Pinpoint the cell where the given text exists, returning its [x, y] midpoint coordinate. 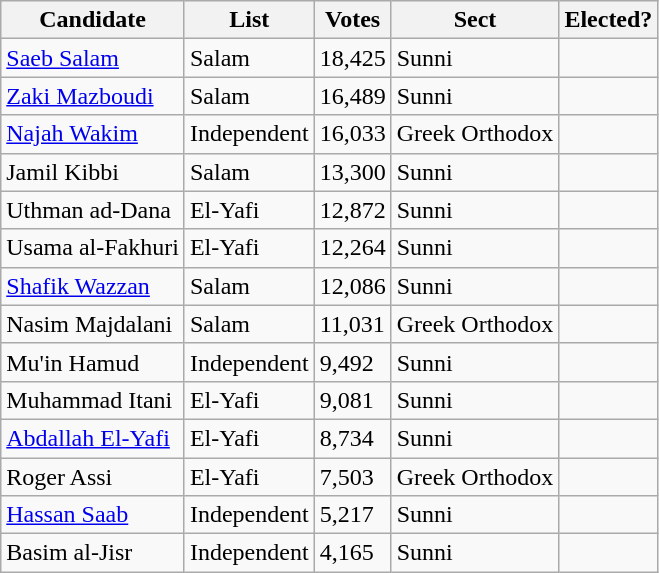
Usama al-Fakhuri [93, 248]
Basim al-Jisr [93, 553]
9,081 [352, 400]
7,503 [352, 477]
Muhammad Itani [93, 400]
Uthman ad-Dana [93, 210]
Elected? [608, 20]
9,492 [352, 362]
Mu'in Hamud [93, 362]
18,425 [352, 58]
Hassan Saab [93, 515]
Shafik Wazzan [93, 286]
13,300 [352, 172]
Najah Wakim [93, 134]
Zaki Mazboudi [93, 96]
Jamil Kibbi [93, 172]
5,217 [352, 515]
8,734 [352, 438]
12,872 [352, 210]
4,165 [352, 553]
Saeb Salam [93, 58]
Abdallah El-Yafi [93, 438]
Sect [475, 20]
List [249, 20]
Votes [352, 20]
11,031 [352, 324]
12,264 [352, 248]
12,086 [352, 286]
Nasim Majdalani [93, 324]
Candidate [93, 20]
Roger Assi [93, 477]
16,489 [352, 96]
16,033 [352, 134]
